Identify which cell holds the provided text, then report its [x, y] central coordinate. 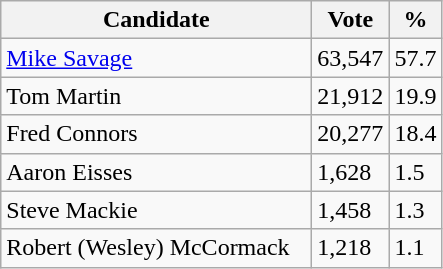
1,628 [350, 172]
Aaron Eisses [156, 172]
1.5 [416, 172]
19.9 [416, 96]
1.1 [416, 248]
Mike Savage [156, 58]
% [416, 20]
57.7 [416, 58]
Robert (Wesley) McCormack [156, 248]
Tom Martin [156, 96]
1,218 [350, 248]
1.3 [416, 210]
Vote [350, 20]
18.4 [416, 134]
1,458 [350, 210]
Fred Connors [156, 134]
Candidate [156, 20]
Steve Mackie [156, 210]
21,912 [350, 96]
63,547 [350, 58]
20,277 [350, 134]
